Output the (x, y) coordinate of the center of the cell containing the given text.  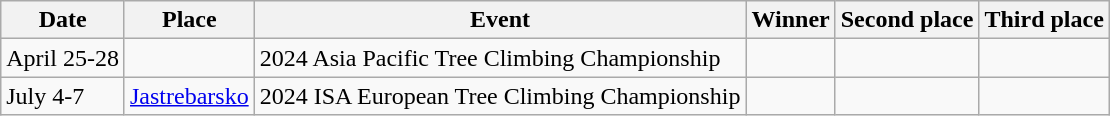
Winner (790, 20)
Event (500, 20)
2024 Asia Pacific Tree Climbing Championship (500, 58)
Second place (907, 20)
April 25-28 (63, 58)
Place (189, 20)
2024 ISA European Tree Climbing Championship (500, 96)
July 4-7 (63, 96)
Third place (1044, 20)
Date (63, 20)
Jastrebarsko (189, 96)
